Identify which cell holds the provided text, then report its (X, Y) central coordinate. 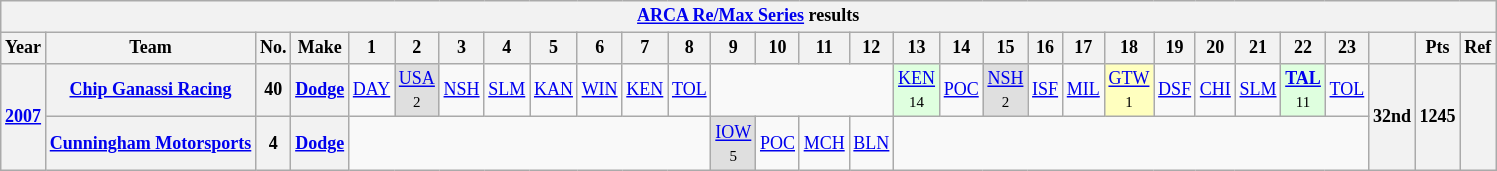
CHI (1215, 90)
Pts (1438, 48)
12 (872, 48)
Team (150, 48)
14 (961, 48)
Year (24, 48)
KAN (554, 90)
1 (371, 48)
NSH2 (1006, 90)
Make (320, 48)
11 (824, 48)
BLN (872, 144)
7 (645, 48)
22 (1303, 48)
ARCA Re/Max Series results (748, 16)
2 (418, 48)
15 (1006, 48)
WIN (600, 90)
MCH (824, 144)
1245 (1438, 116)
GTW1 (1129, 90)
DAY (371, 90)
16 (1046, 48)
Chip Ganassi Racing (150, 90)
DSF (1175, 90)
IOW5 (734, 144)
17 (1083, 48)
No. (274, 48)
40 (274, 90)
13 (917, 48)
Ref (1478, 48)
5 (554, 48)
32nd (1392, 116)
21 (1258, 48)
NSH (462, 90)
KEN (645, 90)
MIL (1083, 90)
10 (778, 48)
ISF (1046, 90)
Cunningham Motorsports (150, 144)
8 (690, 48)
KEN14 (917, 90)
TAL11 (1303, 90)
18 (1129, 48)
19 (1175, 48)
USA2 (418, 90)
2007 (24, 116)
3 (462, 48)
9 (734, 48)
6 (600, 48)
20 (1215, 48)
23 (1346, 48)
